Return [x, y] of the center of cell containing provided text 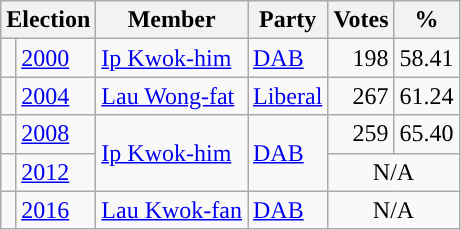
61.24 [426, 96]
2016 [56, 210]
Votes [361, 20]
Election [48, 20]
2000 [56, 58]
Party [288, 20]
Lau Wong-fat [172, 96]
% [426, 20]
198 [361, 58]
Liberal [288, 96]
259 [361, 134]
2008 [56, 134]
Member [172, 20]
267 [361, 96]
Lau Kwok-fan [172, 210]
58.41 [426, 58]
65.40 [426, 134]
2004 [56, 96]
2012 [56, 172]
